Identify which cell holds the provided text, then report its (X, Y) central coordinate. 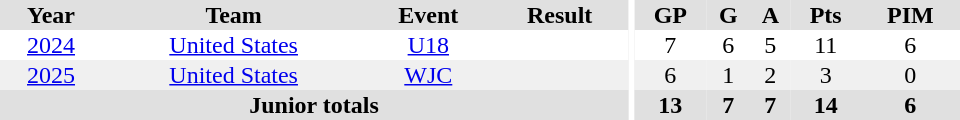
A (770, 15)
13 (670, 105)
Year (51, 15)
5 (770, 45)
0 (910, 75)
WJC (428, 75)
Event (428, 15)
Team (234, 15)
Pts (826, 15)
2 (770, 75)
Junior totals (314, 105)
14 (826, 105)
G (728, 15)
Result (560, 15)
PIM (910, 15)
3 (826, 75)
1 (728, 75)
2025 (51, 75)
GP (670, 15)
2024 (51, 45)
11 (826, 45)
U18 (428, 45)
